Provide the [x, y] coordinate of the cell's center where the given text is located.  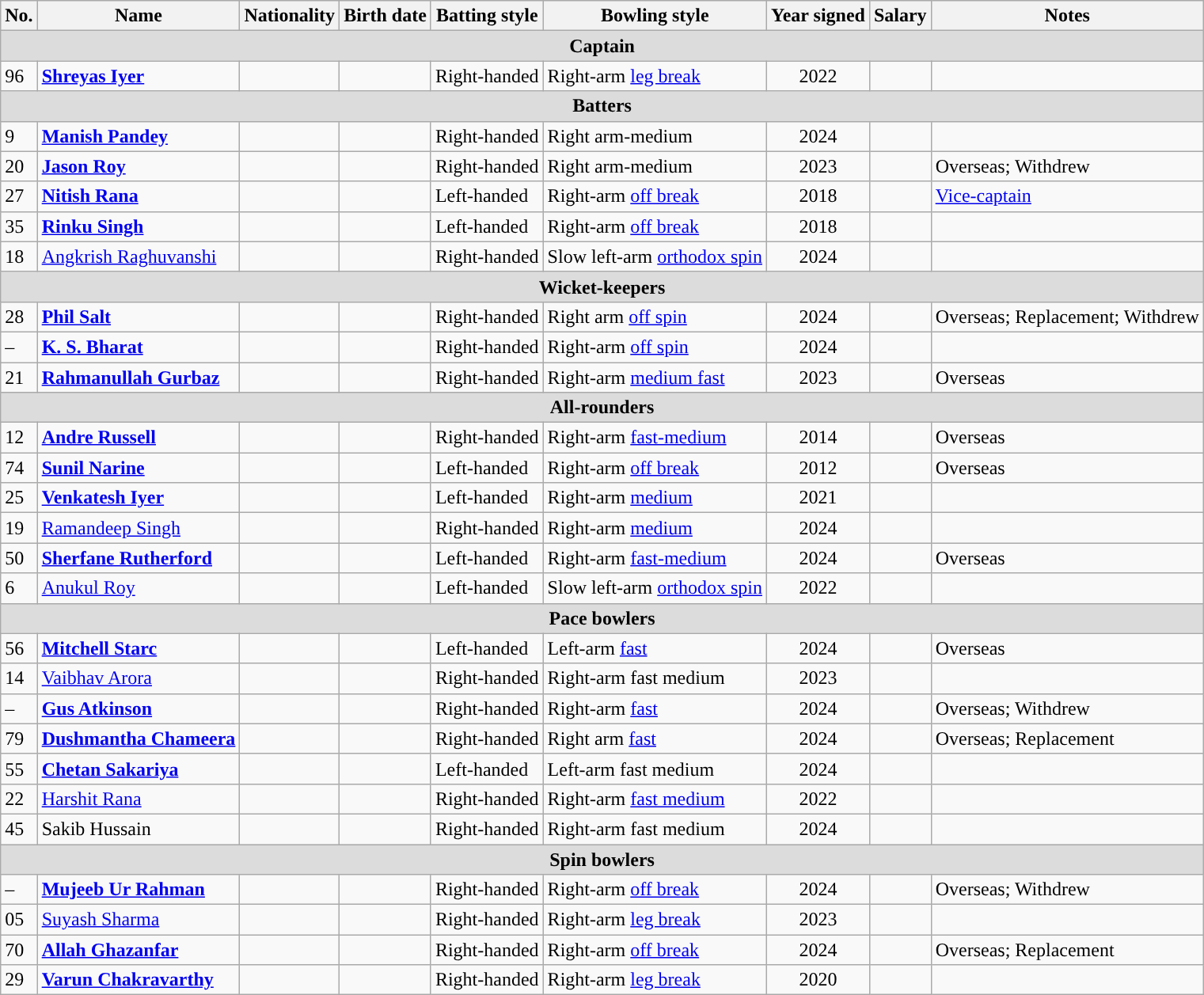
18 [19, 256]
79 [19, 739]
No. [19, 16]
2020 [818, 980]
22 [19, 799]
Right-arm medium fast [655, 378]
35 [19, 226]
Salary [900, 16]
Venkatesh Iyer [139, 498]
Wicket-keepers [602, 287]
12 [19, 438]
27 [19, 196]
Gus Atkinson [139, 708]
Pace bowlers [602, 618]
2014 [818, 438]
Nationality [290, 16]
Batting style [487, 16]
Rinku Singh [139, 226]
Shreyas Iyer [139, 76]
19 [19, 528]
05 [19, 920]
2021 [818, 498]
Overseas; Replacement; Withdrew [1067, 317]
55 [19, 769]
25 [19, 498]
50 [19, 558]
Manish Pandey [139, 136]
Right-arm off spin [655, 347]
Right arm fast [655, 739]
Mujeeb Ur Rahman [139, 890]
56 [19, 648]
Name [139, 16]
96 [19, 76]
Jason Roy [139, 166]
Vaibhav Arora [139, 678]
K. S. Bharat [139, 347]
28 [19, 317]
Birth date [386, 16]
Spin bowlers [602, 859]
29 [19, 980]
Anukul Roy [139, 588]
Rahmanullah Gurbaz [139, 378]
Suyash Sharma [139, 920]
Varun Chakravarthy [139, 980]
21 [19, 378]
20 [19, 166]
All-rounders [602, 408]
2012 [818, 468]
45 [19, 829]
70 [19, 950]
14 [19, 678]
Phil Salt [139, 317]
Sakib Hussain [139, 829]
6 [19, 588]
Notes [1067, 16]
Dushmantha Chameera [139, 739]
Allah Ghazanfar [139, 950]
Left-arm fast [655, 648]
Andre Russell [139, 438]
74 [19, 468]
9 [19, 136]
Left-arm fast medium [655, 769]
Ramandeep Singh [139, 528]
Right-arm fast [655, 708]
Batters [602, 106]
Sunil Narine [139, 468]
Year signed [818, 16]
Right arm off spin [655, 317]
Sherfane Rutherford [139, 558]
Vice-captain [1067, 196]
Bowling style [655, 16]
Captain [602, 46]
Angkrish Raghuvanshi [139, 256]
Nitish Rana [139, 196]
Harshit Rana [139, 799]
Mitchell Starc [139, 648]
Chetan Sakariya [139, 769]
